Locate the cell with the specified text and output its [x, y] center coordinate. 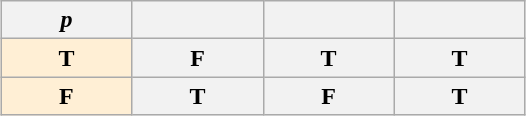
p [66, 20]
